Output the (x, y) coordinate of the center of the cell containing the given text.  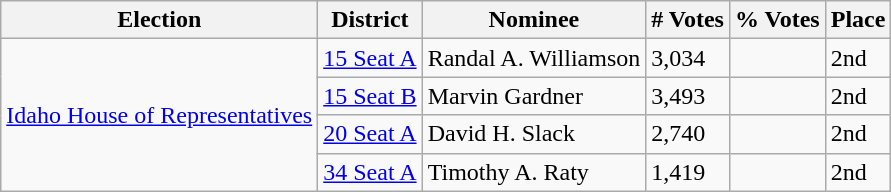
3,034 (688, 58)
% Votes (777, 20)
Marvin Gardner (534, 96)
3,493 (688, 96)
34 Seat A (370, 172)
District (370, 20)
2,740 (688, 134)
15 Seat B (370, 96)
Idaho House of Representatives (160, 115)
Timothy A. Raty (534, 172)
Nominee (534, 20)
Election (160, 20)
15 Seat A (370, 58)
1,419 (688, 172)
David H. Slack (534, 134)
Place (858, 20)
# Votes (688, 20)
20 Seat A (370, 134)
Randal A. Williamson (534, 58)
